Identify which cell holds the provided text, then report its (X, Y) central coordinate. 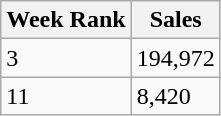
8,420 (176, 96)
11 (66, 96)
Week Rank (66, 20)
Sales (176, 20)
3 (66, 58)
194,972 (176, 58)
